Return (x, y) of the center of cell containing provided text 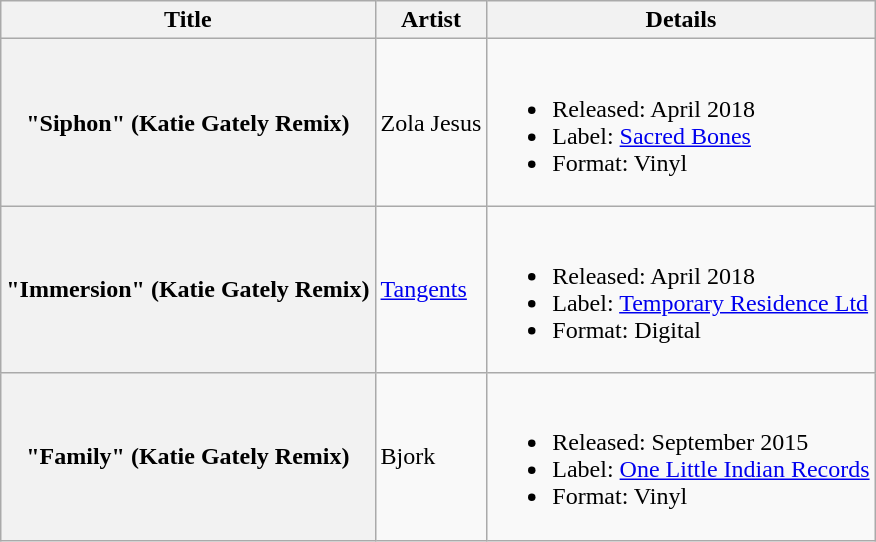
Tangents (431, 290)
Zola Jesus (431, 122)
Title (188, 20)
"Siphon" (Katie Gately Remix) (188, 122)
Released: September 2015Label: One Little Indian RecordsFormat: Vinyl (681, 456)
"Family" (Katie Gately Remix) (188, 456)
Released: April 2018Label: Temporary Residence LtdFormat: Digital (681, 290)
Details (681, 20)
"Immersion" (Katie Gately Remix) (188, 290)
Bjork (431, 456)
Released: April 2018Label: Sacred BonesFormat: Vinyl (681, 122)
Artist (431, 20)
